For the text-containing cell, return its midpoint in (X, Y) coordinate format. 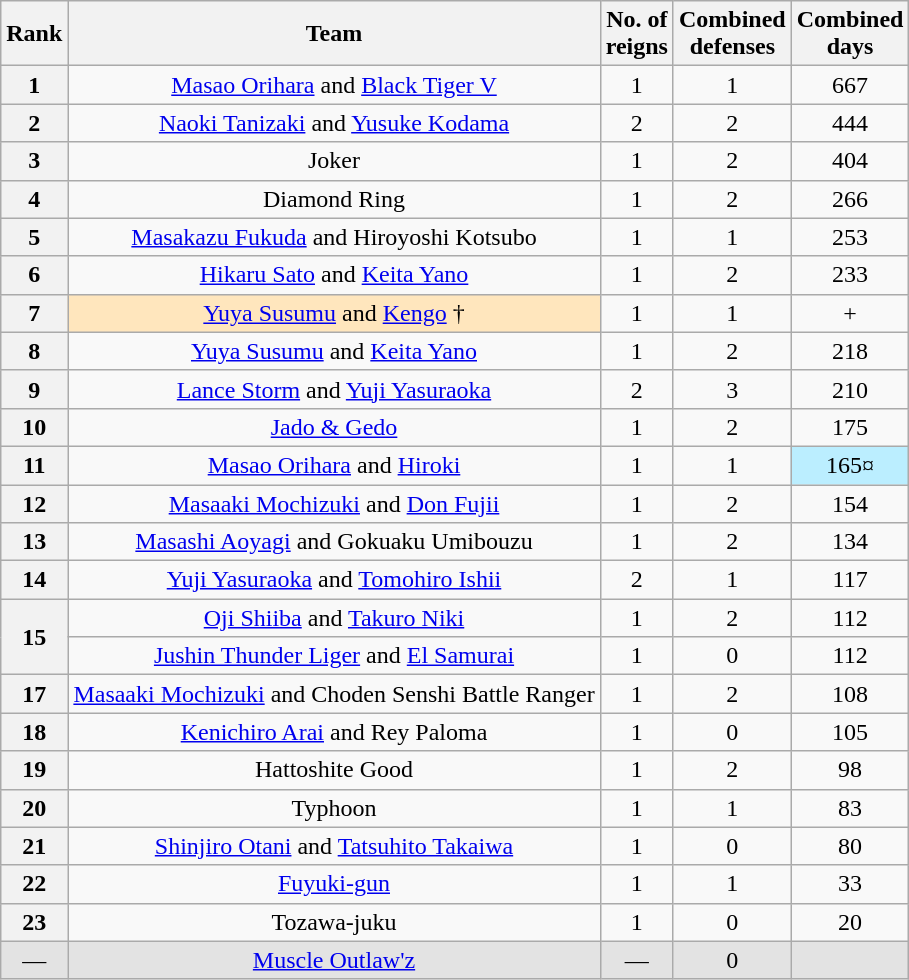
Masao Orihara and Hiroki (334, 465)
4 (34, 199)
105 (850, 732)
18 (34, 732)
21 (34, 846)
Combineddefenses (732, 34)
253 (850, 237)
266 (850, 199)
22 (34, 884)
Masaaki Mochizuki and Choden Senshi Battle Ranger (334, 694)
Hattoshite Good (334, 770)
Oji Shiiba and Takuro Niki (334, 618)
210 (850, 389)
33 (850, 884)
Masashi Aoyagi and Gokuaku Umibouzu (334, 542)
Naoki Tanizaki and Yusuke Kodama (334, 123)
7 (34, 313)
17 (34, 694)
Rank (34, 34)
14 (34, 580)
117 (850, 580)
218 (850, 351)
10 (34, 427)
+ (850, 313)
8 (34, 351)
Tozawa-juku (334, 922)
Diamond Ring (334, 199)
Masakazu Fukuda and Hiroyoshi Kotsubo (334, 237)
Muscle Outlaw'z (334, 960)
13 (34, 542)
11 (34, 465)
12 (34, 503)
154 (850, 503)
Shinjiro Otani and Tatsuhito Takaiwa (334, 846)
Yuya Susumu and Kengo † (334, 313)
444 (850, 123)
Combineddays (850, 34)
98 (850, 770)
Lance Storm and Yuji Yasuraoka (334, 389)
Fuyuki-gun (334, 884)
5 (34, 237)
Masaaki Mochizuki and Don Fujii (334, 503)
Jado & Gedo (334, 427)
175 (850, 427)
108 (850, 694)
19 (34, 770)
165¤ (850, 465)
6 (34, 275)
9 (34, 389)
Team (334, 34)
Typhoon (334, 808)
Kenichiro Arai and Rey Paloma (334, 732)
23 (34, 922)
Masao Orihara and Black Tiger V (334, 85)
Yuya Susumu and Keita Yano (334, 351)
15 (34, 637)
Jushin Thunder Liger and El Samurai (334, 656)
134 (850, 542)
Hikaru Sato and Keita Yano (334, 275)
Joker (334, 161)
233 (850, 275)
404 (850, 161)
83 (850, 808)
No. ofreigns (636, 34)
Yuji Yasuraoka and Tomohiro Ishii (334, 580)
667 (850, 85)
80 (850, 846)
